Determine the (x, y) coordinate at the center of the cell enclosing the given text.  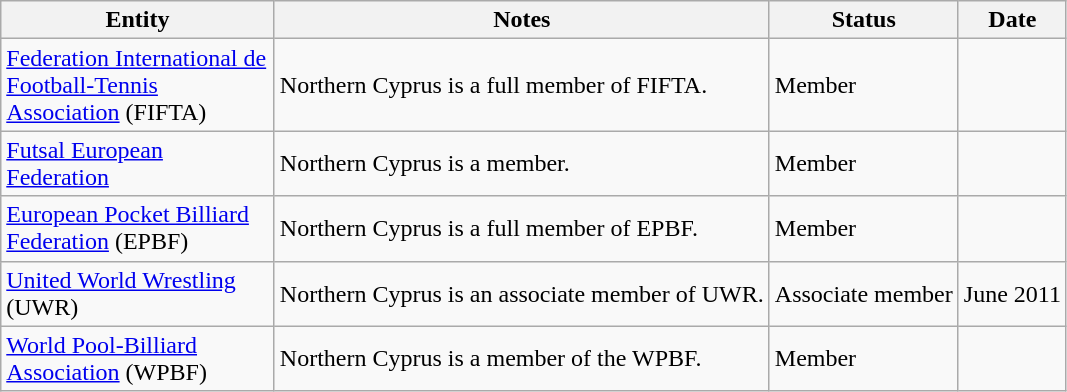
World Pool-Billiard Association (WPBF) (138, 358)
Northern Cyprus is a full member of FIFTA. (522, 85)
United World Wrestling (UWR) (138, 294)
Status (864, 20)
Northern Cyprus is a full member of EPBF. (522, 228)
Federation International de Football-Tennis Association (FIFTA) (138, 85)
Northern Cyprus is a member. (522, 164)
Entity (138, 20)
Notes (522, 20)
June 2011 (1012, 294)
Northern Cyprus is a member of the WPBF. (522, 358)
Date (1012, 20)
European Pocket Billiard Federation (EPBF) (138, 228)
Northern Cyprus is an associate member of UWR. (522, 294)
Associate member (864, 294)
Futsal European Federation (138, 164)
